Locate the cell with the specified text and output its (x, y) center coordinate. 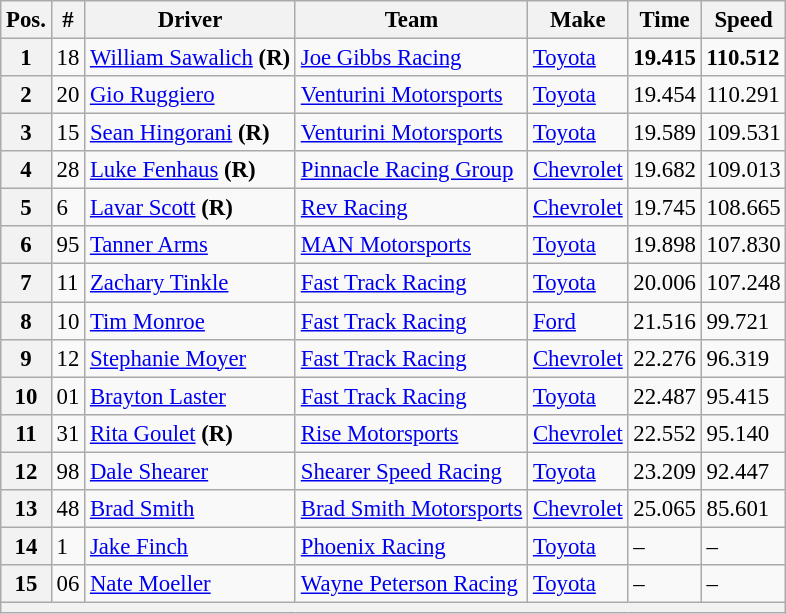
Zachary Tinkle (190, 283)
Wayne Peterson Racing (411, 584)
MAN Motorsports (411, 245)
22.276 (664, 358)
19.454 (664, 95)
8 (26, 321)
Joe Gibbs Racing (411, 58)
28 (68, 170)
Driver (190, 20)
Lavar Scott (R) (190, 208)
108.665 (744, 208)
# (68, 20)
Gio Ruggiero (190, 95)
06 (68, 584)
22.487 (664, 396)
Nate Moeller (190, 584)
7 (26, 283)
Pinnacle Racing Group (411, 170)
5 (26, 208)
13 (26, 509)
Rev Racing (411, 208)
Brayton Laster (190, 396)
Phoenix Racing (411, 546)
9 (26, 358)
85.601 (744, 509)
109.531 (744, 133)
Pos. (26, 20)
Time (664, 20)
Shearer Speed Racing (411, 471)
110.512 (744, 58)
Tanner Arms (190, 245)
Tim Monroe (190, 321)
4 (26, 170)
19.898 (664, 245)
107.830 (744, 245)
19.589 (664, 133)
3 (26, 133)
Stephanie Moyer (190, 358)
92.447 (744, 471)
Ford (578, 321)
Jake Finch (190, 546)
Rise Motorsports (411, 433)
2 (26, 95)
19.745 (664, 208)
William Sawalich (R) (190, 58)
95.140 (744, 433)
Sean Hingorani (R) (190, 133)
Luke Fenhaus (R) (190, 170)
107.248 (744, 283)
31 (68, 433)
95 (68, 245)
23.209 (664, 471)
Team (411, 20)
25.065 (664, 509)
110.291 (744, 95)
18 (68, 58)
01 (68, 396)
22.552 (664, 433)
96.319 (744, 358)
98 (68, 471)
99.721 (744, 321)
20.006 (664, 283)
Speed (744, 20)
48 (68, 509)
Brad Smith Motorsports (411, 509)
19.415 (664, 58)
21.516 (664, 321)
14 (26, 546)
Make (578, 20)
Brad Smith (190, 509)
19.682 (664, 170)
Dale Shearer (190, 471)
95.415 (744, 396)
20 (68, 95)
109.013 (744, 170)
Rita Goulet (R) (190, 433)
